Provide the (X, Y) coordinate of the cell's center where the given text is located.  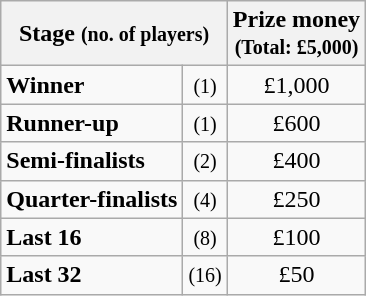
£1,000 (296, 85)
Stage (no. of players) (114, 34)
Prize money(Total: £5,000) (296, 34)
Semi-finalists (92, 161)
£600 (296, 123)
(2) (205, 161)
(8) (205, 237)
(16) (205, 275)
Runner-up (92, 123)
£400 (296, 161)
Last 32 (92, 275)
Last 16 (92, 237)
£100 (296, 237)
£250 (296, 199)
(4) (205, 199)
Quarter-finalists (92, 199)
£50 (296, 275)
Winner (92, 85)
